Return (X, Y) of the center of cell containing provided text 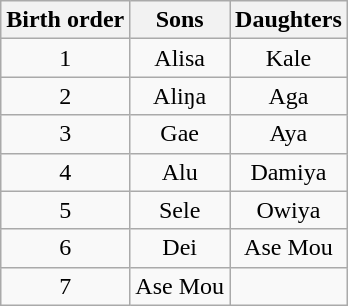
4 (66, 172)
Gae (180, 134)
Aya (289, 134)
Alisa (180, 58)
Owiya (289, 210)
Aliŋa (180, 96)
7 (66, 286)
5 (66, 210)
Aga (289, 96)
6 (66, 248)
2 (66, 96)
Sons (180, 20)
Daughters (289, 20)
Sele (180, 210)
Alu (180, 172)
1 (66, 58)
3 (66, 134)
Birth order (66, 20)
Damiya (289, 172)
Kale (289, 58)
Dei (180, 248)
